Locate the cell with the specified text and output its (X, Y) center coordinate. 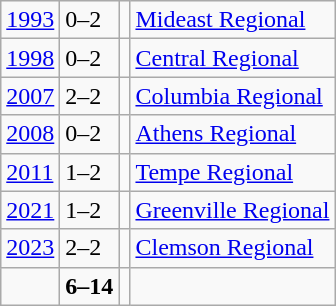
2008 (30, 134)
6–14 (90, 286)
Mideast Regional (232, 20)
2023 (30, 248)
Tempe Regional (232, 172)
Greenville Regional (232, 210)
Columbia Regional (232, 96)
1993 (30, 20)
Central Regional (232, 58)
2007 (30, 96)
2011 (30, 172)
Athens Regional (232, 134)
1998 (30, 58)
2021 (30, 210)
Clemson Regional (232, 248)
